Search for the cell housing the specified text and yield its (x, y) center coordinate. 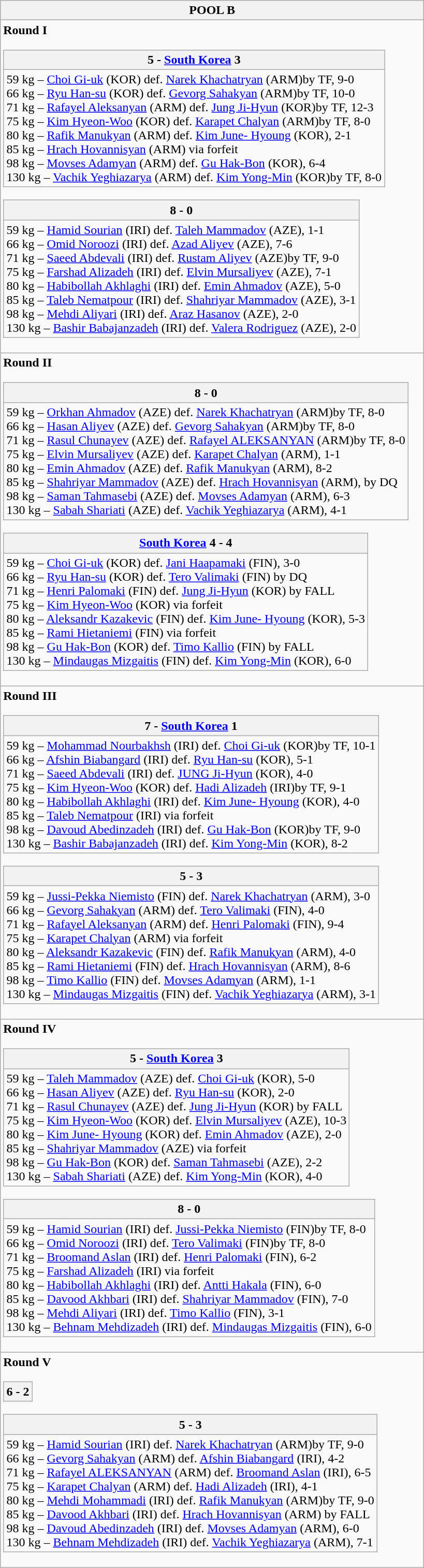
South Korea 4 - 4 (186, 543)
POOL B (212, 10)
7 - South Korea 1 (191, 726)
6 - 2 (18, 1391)
